Search for the cell housing the specified text and yield its [X, Y] center coordinate. 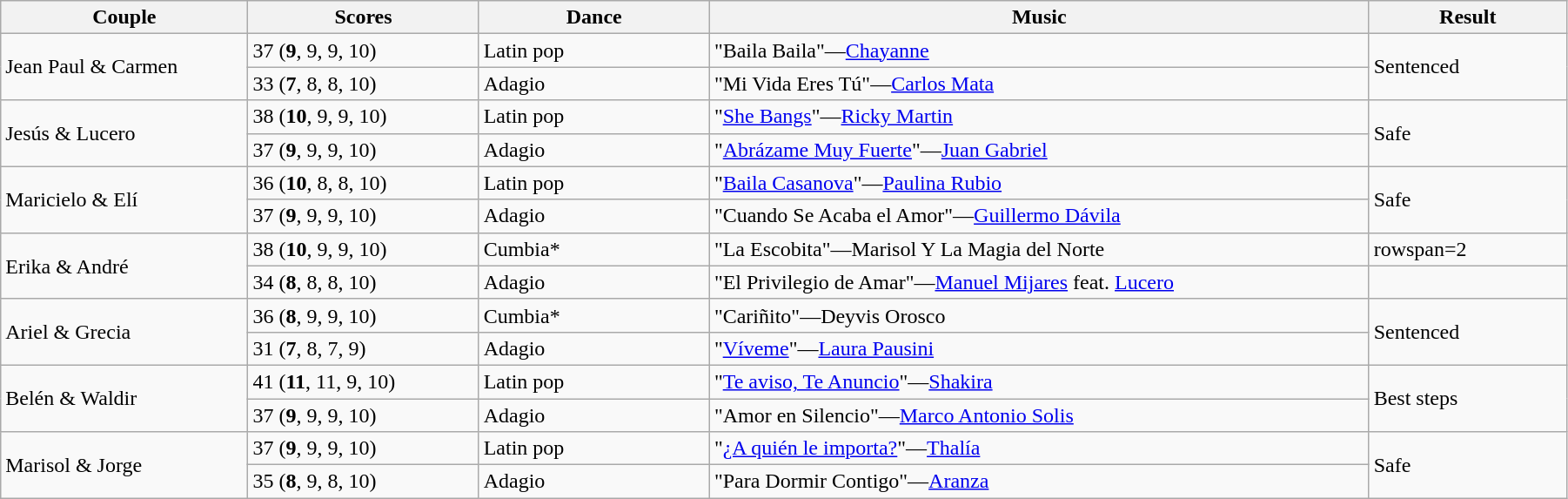
Couple [124, 17]
34 (8, 8, 8, 10) [364, 282]
Marisol & Jorge [124, 465]
36 (8, 9, 9, 10) [364, 315]
"Te aviso, Te Anuncio"—Shakira [1039, 381]
Music [1039, 17]
35 (8, 9, 8, 10) [364, 482]
"Abrázame Muy Fuerte"—Juan Gabriel [1039, 150]
Jesús & Lucero [124, 133]
Jean Paul & Carmen [124, 67]
"La Escobita"—Marisol Y La Magia del Norte [1039, 249]
"Víveme"—Laura Pausini [1039, 348]
"Mi Vida Eres Tú"—Carlos Mata [1039, 84]
Ariel & Grecia [124, 332]
"Cariñito"—Deyvis Orosco [1039, 315]
"Baila Baila"—Chayanne [1039, 51]
33 (7, 8, 8, 10) [364, 84]
Belén & Waldir [124, 398]
"Cuando Se Acaba el Amor"—Guillermo Dávila [1039, 216]
rowspan=2 [1467, 249]
36 (10, 8, 8, 10) [364, 183]
"Baila Casanova"—Paulina Rubio [1039, 183]
Erika & André [124, 266]
Scores [364, 17]
Best steps [1467, 398]
Maricielo & Elí [124, 199]
"¿A quién le importa?"—Thalía [1039, 448]
"Amor en Silencio"—Marco Antonio Solis [1039, 415]
31 (7, 8, 7, 9) [364, 348]
Dance [593, 17]
"El Privilegio de Amar"—Manuel Mijares feat. Lucero [1039, 282]
"Para Dormir Contigo"—Aranza [1039, 482]
"She Bangs"—Ricky Martin [1039, 117]
Result [1467, 17]
41 (11, 11, 9, 10) [364, 381]
